Locate the cell with the specified text and output its [X, Y] center coordinate. 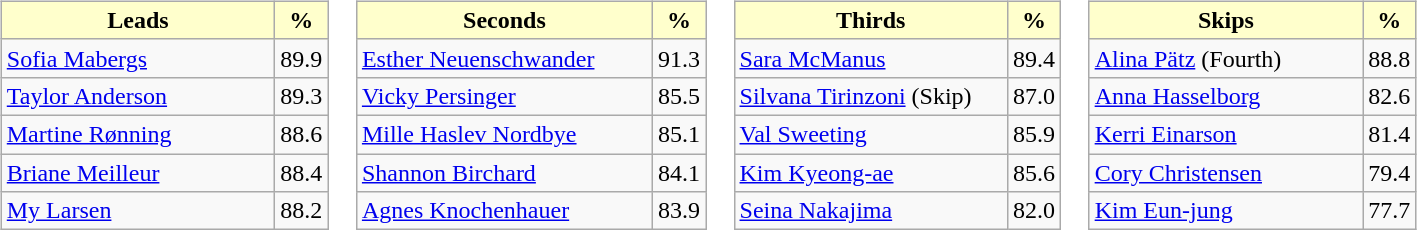
Seconds [504, 20]
87.0 [1034, 96]
Kim Kyeong-ae [871, 173]
Agnes Knochenhauer [504, 211]
Kerri Einarson [1226, 134]
91.3 [678, 58]
82.0 [1034, 211]
Leads [138, 20]
89.9 [302, 58]
Silvana Tirinzoni (Skip) [871, 96]
89.3 [302, 96]
My Larsen [138, 211]
81.4 [1390, 134]
Vicky Persinger [504, 96]
Skips [1226, 20]
Cory Christensen [1226, 173]
Taylor Anderson [138, 96]
Sofia Mabergs [138, 58]
89.4 [1034, 58]
Sara McManus [871, 58]
88.8 [1390, 58]
Kim Eun-jung [1226, 211]
Seina Nakajima [871, 211]
88.4 [302, 173]
Alina Pätz (Fourth) [1226, 58]
77.7 [1390, 211]
85.6 [1034, 173]
Martine Rønning [138, 134]
85.1 [678, 134]
Esther Neuenschwander [504, 58]
Anna Hasselborg [1226, 96]
82.6 [1390, 96]
88.2 [302, 211]
84.1 [678, 173]
Thirds [871, 20]
85.9 [1034, 134]
Val Sweeting [871, 134]
85.5 [678, 96]
Shannon Birchard [504, 173]
88.6 [302, 134]
Briane Meilleur [138, 173]
79.4 [1390, 173]
Mille Haslev Nordbye [504, 134]
83.9 [678, 211]
